Return the (x, y) coordinate for the center point of the cell that contains the specified text.  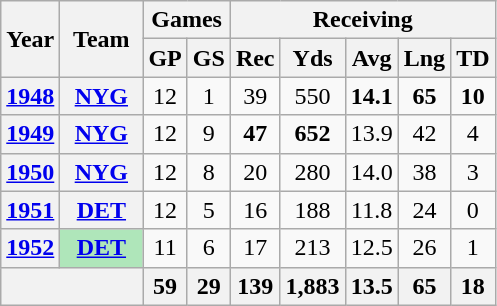
12.5 (372, 248)
0 (473, 210)
1949 (30, 134)
GP (165, 58)
11 (165, 248)
29 (208, 286)
38 (424, 172)
17 (255, 248)
18 (473, 286)
59 (165, 286)
652 (312, 134)
16 (255, 210)
Receiving (362, 20)
20 (255, 172)
280 (312, 172)
8 (208, 172)
Avg (372, 58)
47 (255, 134)
6 (208, 248)
24 (424, 210)
11.8 (372, 210)
Year (30, 39)
139 (255, 286)
4 (473, 134)
5 (208, 210)
550 (312, 96)
9 (208, 134)
39 (255, 96)
42 (424, 134)
1952 (30, 248)
1948 (30, 96)
Games (186, 20)
14.0 (372, 172)
Yds (312, 58)
1,883 (312, 286)
13.9 (372, 134)
213 (312, 248)
10 (473, 96)
Team (102, 39)
14.1 (372, 96)
13.5 (372, 286)
TD (473, 58)
3 (473, 172)
1950 (30, 172)
Lng (424, 58)
Rec (255, 58)
26 (424, 248)
188 (312, 210)
1951 (30, 210)
GS (208, 58)
